Locate the cell with the specified text and output its [X, Y] center coordinate. 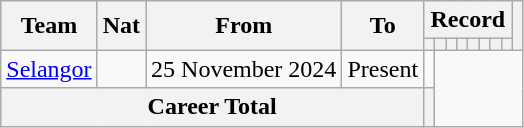
From [244, 26]
Nat [121, 26]
Record [468, 20]
Selangor [49, 69]
To [383, 26]
Present [383, 69]
Career Total [212, 107]
Team [49, 26]
25 November 2024 [244, 69]
